Pinpoint the cell where the given text exists, returning its (x, y) midpoint coordinate. 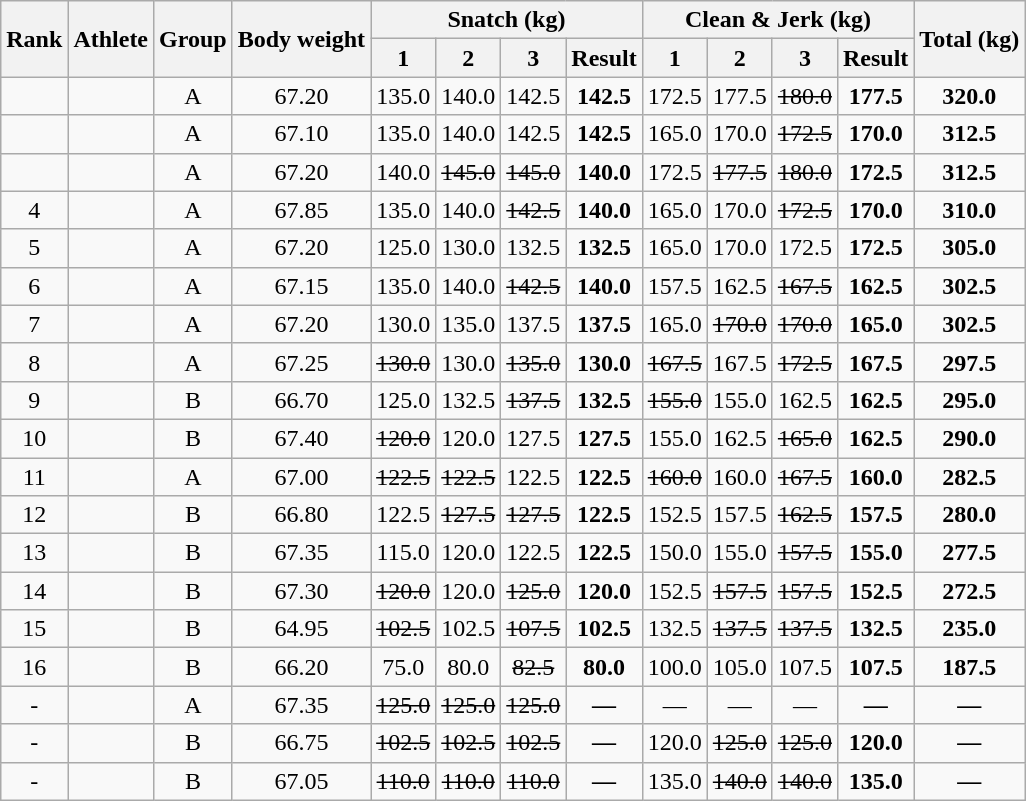
Body weight (301, 39)
272.5 (970, 591)
66.20 (301, 667)
115.0 (404, 553)
310.0 (970, 210)
5 (34, 248)
67.00 (301, 477)
9 (34, 400)
305.0 (970, 248)
280.0 (970, 515)
Rank (34, 39)
Group (194, 39)
295.0 (970, 400)
66.70 (301, 400)
187.5 (970, 667)
67.40 (301, 438)
10 (34, 438)
14 (34, 591)
282.5 (970, 477)
82.5 (534, 667)
Clean & Jerk (kg) (778, 20)
100.0 (674, 667)
13 (34, 553)
105.0 (740, 667)
6 (34, 286)
297.5 (970, 362)
277.5 (970, 553)
7 (34, 324)
66.75 (301, 743)
67.30 (301, 591)
Total (kg) (970, 39)
67.85 (301, 210)
320.0 (970, 96)
290.0 (970, 438)
67.25 (301, 362)
12 (34, 515)
Athlete (111, 39)
150.0 (674, 553)
8 (34, 362)
67.10 (301, 134)
64.95 (301, 629)
11 (34, 477)
4 (34, 210)
235.0 (970, 629)
16 (34, 667)
75.0 (404, 667)
66.80 (301, 515)
15 (34, 629)
67.15 (301, 286)
Snatch (kg) (507, 20)
67.05 (301, 781)
